For the text-containing cell, return its midpoint in (X, Y) coordinate format. 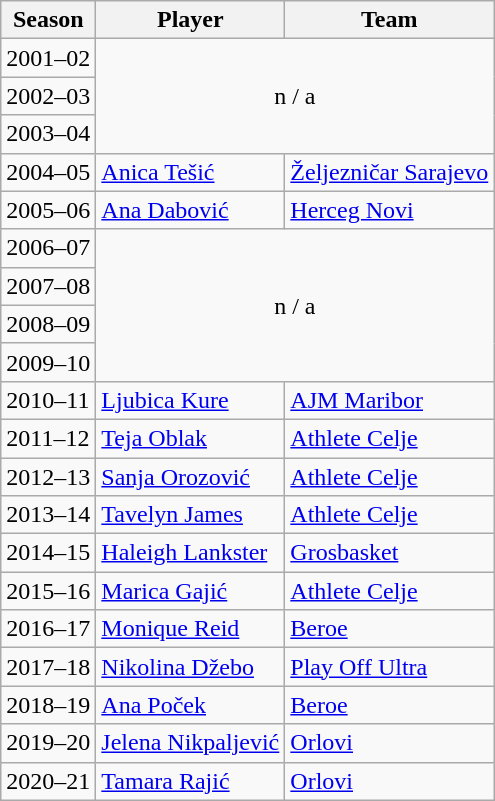
2006–07 (48, 248)
Grosbasket (390, 553)
Monique Reid (190, 629)
Tamara Rajić (190, 781)
2010–11 (48, 400)
2017–18 (48, 667)
2016–17 (48, 629)
Play Off Ultra (390, 667)
2008–09 (48, 324)
Ana Poček (190, 705)
2014–15 (48, 553)
Ljubica Kure (190, 400)
Anica Tešić (190, 172)
2005–06 (48, 210)
Season (48, 20)
Haleigh Lankster (190, 553)
2020–21 (48, 781)
2003–04 (48, 134)
2004–05 (48, 172)
Jelena Nikpaljević (190, 743)
2013–14 (48, 515)
2012–13 (48, 477)
2007–08 (48, 286)
Ana Dabović (190, 210)
Player (190, 20)
Željezničar Sarajevo (390, 172)
Team (390, 20)
2011–12 (48, 438)
2009–10 (48, 362)
2019–20 (48, 743)
2018–19 (48, 705)
AJM Maribor (390, 400)
2015–16 (48, 591)
Tavelyn James (190, 515)
2002–03 (48, 96)
Marica Gajić (190, 591)
Nikolina Džebo (190, 667)
Herceg Novi (390, 210)
Teja Oblak (190, 438)
Sanja Orozović (190, 477)
2001–02 (48, 58)
